Find where the given text appears and provide that cell's center as [X, Y] coordinate. 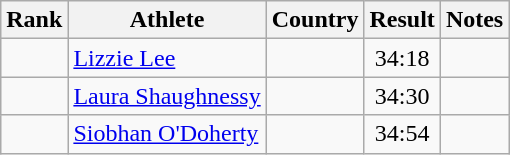
Lizzie Lee [167, 58]
Siobhan O'Doherty [167, 134]
Notes [474, 20]
Country [315, 20]
Result [402, 20]
34:18 [402, 58]
34:54 [402, 134]
34:30 [402, 96]
Rank [34, 20]
Athlete [167, 20]
Laura Shaughnessy [167, 96]
